Search for the cell housing the specified text and yield its [X, Y] center coordinate. 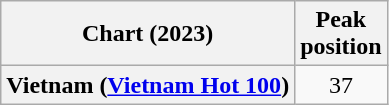
Vietnam (Vietnam Hot 100) [148, 85]
37 [341, 85]
Chart (2023) [148, 34]
Peakposition [341, 34]
